For the text-containing cell, return its midpoint in (x, y) coordinate format. 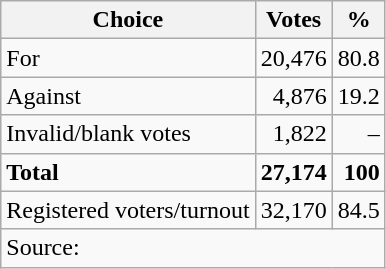
Invalid/blank votes (128, 134)
Votes (294, 20)
100 (358, 172)
19.2 (358, 96)
1,822 (294, 134)
– (358, 134)
Against (128, 96)
20,476 (294, 58)
Registered voters/turnout (128, 210)
For (128, 58)
80.8 (358, 58)
27,174 (294, 172)
% (358, 20)
84.5 (358, 210)
32,170 (294, 210)
Choice (128, 20)
Source: (193, 248)
Total (128, 172)
4,876 (294, 96)
